For the text-containing cell, return its midpoint in [X, Y] coordinate format. 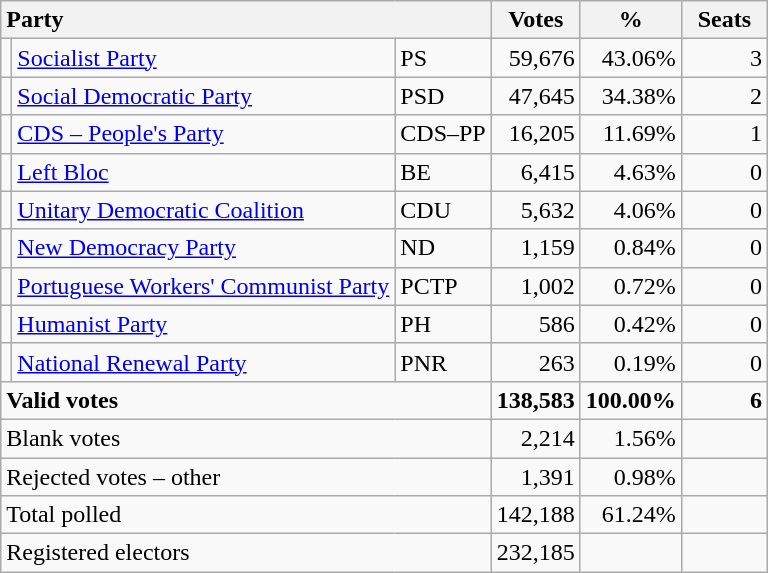
100.00% [630, 400]
232,185 [536, 553]
1 [724, 134]
CDS–PP [443, 134]
Registered electors [246, 553]
6,415 [536, 172]
6 [724, 400]
PCTP [443, 286]
Party [246, 20]
11.69% [630, 134]
Unitary Democratic Coalition [204, 210]
Social Democratic Party [204, 96]
43.06% [630, 58]
0.19% [630, 362]
59,676 [536, 58]
0.72% [630, 286]
1,391 [536, 477]
0.42% [630, 324]
263 [536, 362]
Rejected votes – other [246, 477]
CDS – People's Party [204, 134]
Humanist Party [204, 324]
Blank votes [246, 438]
BE [443, 172]
Valid votes [246, 400]
PS [443, 58]
1.56% [630, 438]
3 [724, 58]
2 [724, 96]
586 [536, 324]
Socialist Party [204, 58]
% [630, 20]
CDU [443, 210]
1,159 [536, 248]
0.84% [630, 248]
Votes [536, 20]
4.06% [630, 210]
0.98% [630, 477]
Seats [724, 20]
47,645 [536, 96]
PNR [443, 362]
16,205 [536, 134]
Portuguese Workers' Communist Party [204, 286]
138,583 [536, 400]
1,002 [536, 286]
5,632 [536, 210]
New Democracy Party [204, 248]
2,214 [536, 438]
Left Bloc [204, 172]
PH [443, 324]
142,188 [536, 515]
PSD [443, 96]
Total polled [246, 515]
National Renewal Party [204, 362]
4.63% [630, 172]
61.24% [630, 515]
34.38% [630, 96]
ND [443, 248]
